Pinpoint the cell where the given text exists, returning its [X, Y] midpoint coordinate. 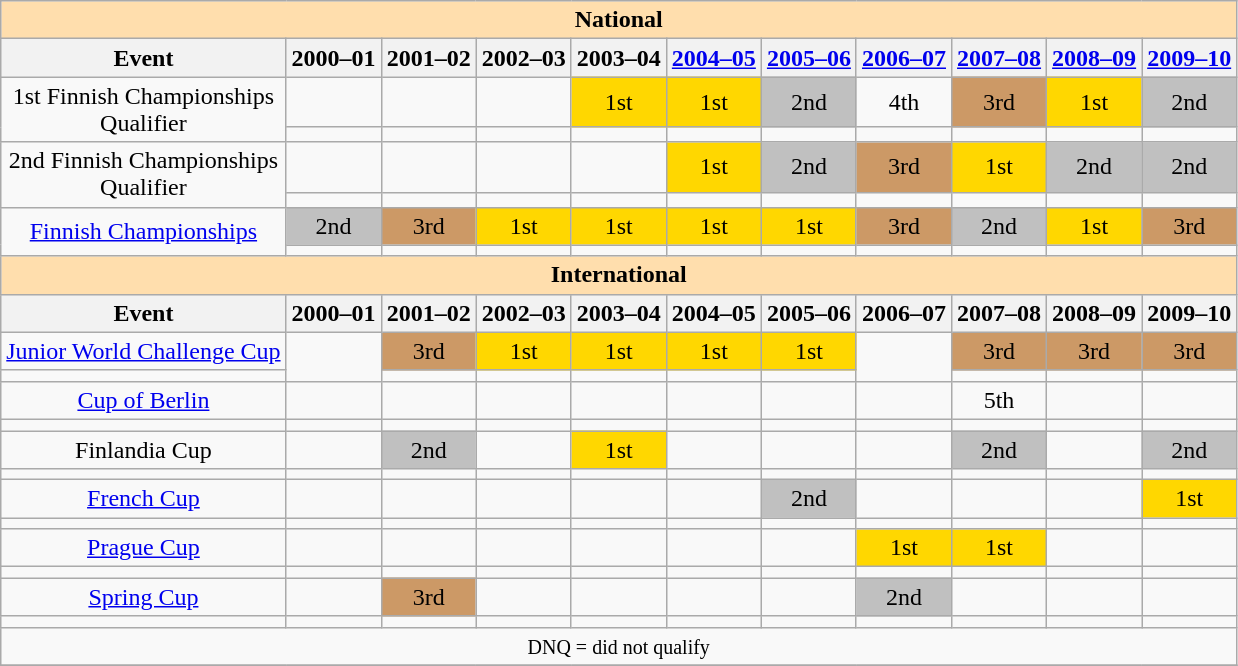
2nd Finnish ChampionshipsQualifier [144, 174]
International [619, 275]
5th [1000, 400]
Finnish Championships [144, 232]
Cup of Berlin [144, 400]
French Cup [144, 499]
1st Finnish ChampionshipsQualifier [144, 110]
National [619, 20]
Prague Cup [144, 548]
Finlandia Cup [144, 449]
4th [904, 102]
DNQ = did not qualify [619, 646]
Spring Cup [144, 597]
Junior World Challenge Cup [144, 351]
